Output the [x, y] coordinate of the center of the cell containing the given text.  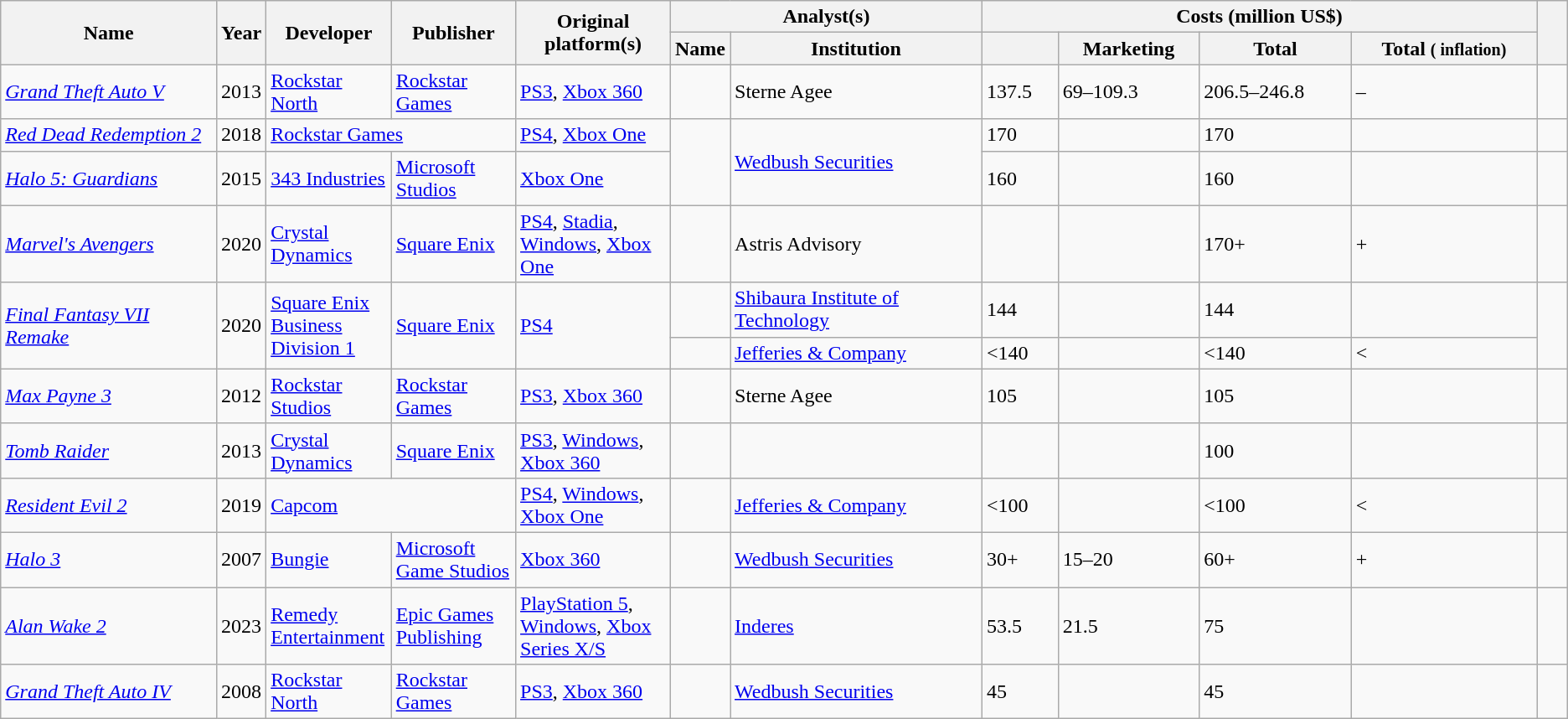
30+ [1020, 560]
206.5–246.8 [1275, 92]
2012 [241, 396]
Red Dead Redemption 2 [109, 135]
Costs (million US$) [1259, 17]
– [1444, 92]
PS4, Stadia, Windows, Xbox One [593, 244]
Remedy Entertainment [329, 625]
15–20 [1128, 560]
PS4, Xbox One [593, 135]
Publisher [453, 33]
PS4, Windows, Xbox One [593, 504]
75 [1275, 625]
Tomb Raider [109, 451]
2007 [241, 560]
2018 [241, 135]
Grand Theft Auto V [109, 92]
53.5 [1020, 625]
Microsoft Game Studios [453, 560]
Xbox 360 [593, 560]
Final Fantasy VII Remake [109, 325]
Original platform(s) [593, 33]
Resident Evil 2 [109, 504]
Marvel's Avengers [109, 244]
Halo 5: Guardians [109, 178]
Total ( inflation) [1444, 49]
343 Industries [329, 178]
100 [1275, 451]
Institution [856, 49]
60+ [1275, 560]
Year [241, 33]
Epic Games Publishing [453, 625]
Inderes [856, 625]
Capcom [391, 504]
69–109.3 [1128, 92]
170+ [1275, 244]
21.5 [1128, 625]
Max Payne 3 [109, 396]
2023 [241, 625]
Total [1275, 49]
Grand Theft Auto IV [109, 692]
Xbox One [593, 178]
2019 [241, 504]
2008 [241, 692]
PS3, Windows, Xbox 360 [593, 451]
Analyst(s) [827, 17]
Developer [329, 33]
Halo 3 [109, 560]
Bungie [329, 560]
Shibaura Institute of Technology [856, 310]
PS4 [593, 325]
2015 [241, 178]
137.5 [1020, 92]
Astris Advisory [856, 244]
Microsoft Studios [453, 178]
Square Enix Business Division 1 [329, 325]
Alan Wake 2 [109, 625]
Marketing [1128, 49]
PlayStation 5, Windows, Xbox Series X/S [593, 625]
Rockstar Studios [329, 396]
